Pinpoint the cell where the given text exists, returning its (X, Y) midpoint coordinate. 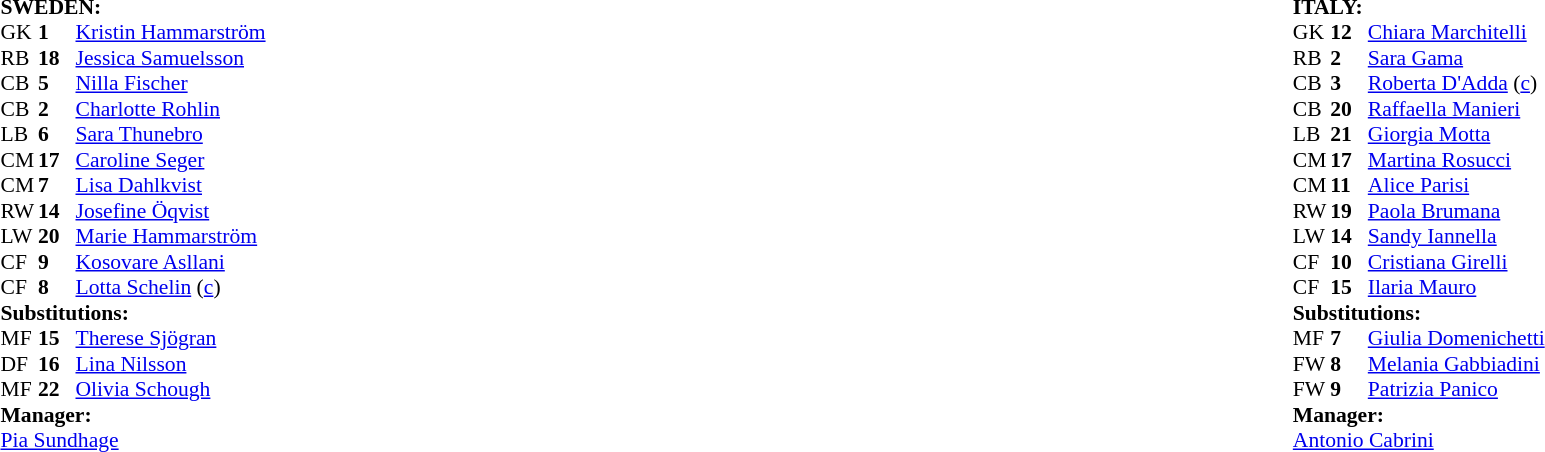
Jessica Samuelsson (171, 58)
Sandy Iannella (1456, 237)
Raffaella Manieri (1456, 109)
Alice Parisi (1456, 185)
Melania Gabbiadini (1456, 364)
6 (57, 135)
DF (19, 364)
Kristin Hammarström (171, 33)
21 (1349, 135)
Lina Nilsson (171, 364)
Nilla Fischer (171, 83)
Olivia Schough (171, 389)
Patrizia Panico (1456, 389)
Sara Thunebro (171, 135)
5 (57, 83)
12 (1349, 33)
Kosovare Asllani (171, 262)
11 (1349, 185)
22 (57, 389)
18 (57, 58)
Lisa Dahlkvist (171, 185)
Giulia Domenichetti (1456, 339)
Sara Gama (1456, 58)
16 (57, 364)
3 (1349, 83)
Marie Hammarström (171, 237)
Caroline Seger (171, 160)
1 (57, 33)
Lotta Schelin (c) (171, 287)
Paola Brumana (1456, 211)
Roberta D'Adda (c) (1456, 83)
Cristiana Girelli (1456, 262)
Ilaria Mauro (1456, 287)
Chiara Marchitelli (1456, 33)
Therese Sjögran (171, 339)
Martina Rosucci (1456, 160)
19 (1349, 211)
Giorgia Motta (1456, 135)
Josefine Öqvist (171, 211)
10 (1349, 262)
Charlotte Rohlin (171, 109)
